Extract the [X, Y] coordinate from the center of the cell holding the provided text.  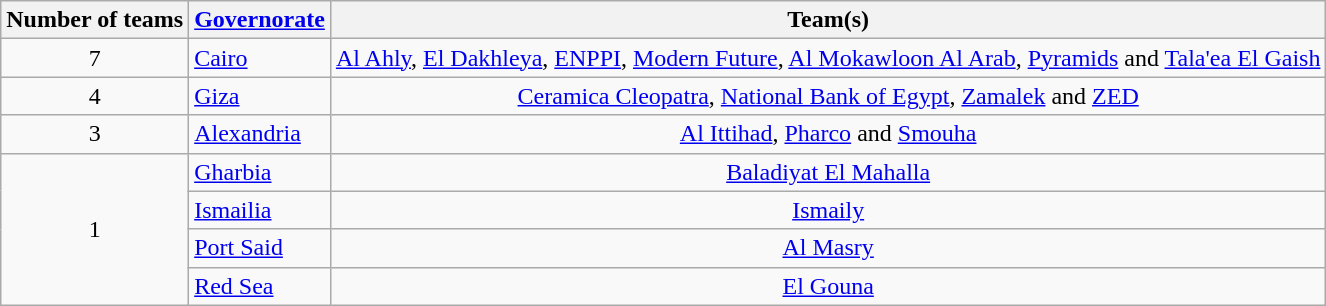
Ismaily [828, 210]
Ceramica Cleopatra, National Bank of Egypt, Zamalek and ZED [828, 96]
Alexandria [260, 134]
Cairo [260, 58]
Ismailia [260, 210]
7 [95, 58]
1 [95, 229]
Baladiyat El Mahalla [828, 172]
Al Ahly, El Dakhleya, ENPPI, Modern Future, Al Mokawloon Al Arab, Pyramids and Tala'ea El Gaish [828, 58]
3 [95, 134]
Governorate [260, 20]
Red Sea [260, 286]
Gharbia [260, 172]
Giza [260, 96]
Number of teams [95, 20]
El Gouna [828, 286]
Al Masry [828, 248]
Team(s) [828, 20]
Port Said [260, 248]
Al Ittihad, Pharco and Smouha [828, 134]
4 [95, 96]
